Pinpoint the cell where the given text exists, returning its (x, y) midpoint coordinate. 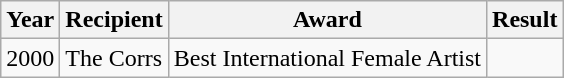
Recipient (114, 20)
Award (327, 20)
Result (525, 20)
The Corrs (114, 58)
2000 (30, 58)
Year (30, 20)
Best International Female Artist (327, 58)
